Extract the (x, y) coordinate from the center of the cell holding the provided text.  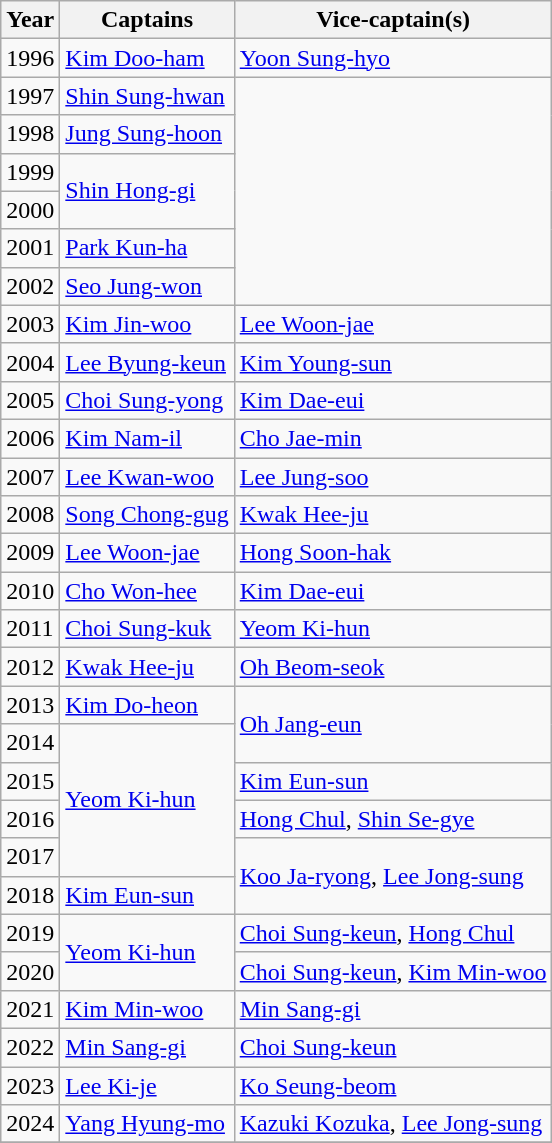
2015 (30, 781)
2023 (30, 1085)
Shin Sung-hwan (147, 96)
1996 (30, 58)
Park Kun-ha (147, 248)
2008 (30, 515)
2004 (30, 362)
Kim Do-heon (147, 705)
Kazuki Kozuka, Lee Jong-sung (393, 1124)
2024 (30, 1124)
Oh Jang-eun (393, 724)
2006 (30, 438)
2020 (30, 971)
Kim Young-sun (393, 362)
2014 (30, 743)
2007 (30, 477)
Song Chong-gug (147, 515)
Lee Ki-je (147, 1085)
2018 (30, 895)
2011 (30, 629)
2017 (30, 857)
1998 (30, 134)
Oh Beom-seok (393, 667)
2005 (30, 400)
2016 (30, 819)
2009 (30, 553)
Cho Won-hee (147, 591)
Shin Hong-gi (147, 191)
Captains (147, 20)
2001 (30, 248)
Lee Jung-soo (393, 477)
Choi Sung-keun, Kim Min-woo (393, 971)
Kim Doo-ham (147, 58)
Koo Ja-ryong, Lee Jong-sung (393, 876)
Yoon Sung-hyo (393, 58)
Vice-captain(s) (393, 20)
Kim Nam-il (147, 438)
2021 (30, 1009)
Yang Hyung-mo (147, 1124)
Lee Byung-keun (147, 362)
Choi Sung-kuk (147, 629)
Cho Jae-min (393, 438)
2000 (30, 210)
2010 (30, 591)
2012 (30, 667)
Kim Jin-woo (147, 324)
Hong Chul, Shin Se-gye (393, 819)
Jung Sung-hoon (147, 134)
1999 (30, 172)
1997 (30, 96)
2002 (30, 286)
Seo Jung-won (147, 286)
Choi Sung-keun, Hong Chul (393, 933)
2003 (30, 324)
Lee Kwan-woo (147, 477)
Ko Seung-beom (393, 1085)
2022 (30, 1047)
Choi Sung-yong (147, 400)
Choi Sung-keun (393, 1047)
Year (30, 20)
Hong Soon-hak (393, 553)
Kim Min-woo (147, 1009)
2013 (30, 705)
2019 (30, 933)
